Return [x, y] of the center of cell containing provided text 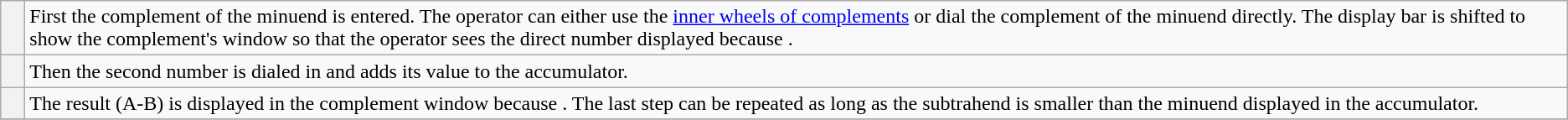
Then the second number is dialed in and adds its value to the accumulator. [796, 71]
